Search for the cell housing the specified text and yield its [X, Y] center coordinate. 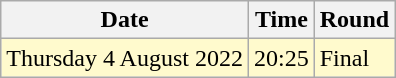
Thursday 4 August 2022 [125, 58]
Time [281, 20]
Final [354, 58]
Date [125, 20]
20:25 [281, 58]
Round [354, 20]
